From the cell containing the given text, extract its center point as [x, y] coordinate. 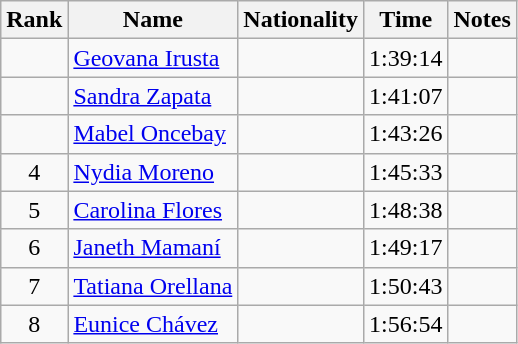
1:48:38 [406, 210]
5 [34, 210]
Name [153, 20]
Notes [482, 20]
Geovana Irusta [153, 58]
1:39:14 [406, 58]
1:43:26 [406, 134]
Mabel Oncebay [153, 134]
4 [34, 172]
Janeth Mamaní [153, 248]
Nationality [301, 20]
7 [34, 286]
Rank [34, 20]
8 [34, 324]
1:56:54 [406, 324]
1:45:33 [406, 172]
Eunice Chávez [153, 324]
6 [34, 248]
1:41:07 [406, 96]
Sandra Zapata [153, 96]
Time [406, 20]
Carolina Flores [153, 210]
Tatiana Orellana [153, 286]
1:49:17 [406, 248]
1:50:43 [406, 286]
Nydia Moreno [153, 172]
